Locate the cell with the specified text and output its (X, Y) center coordinate. 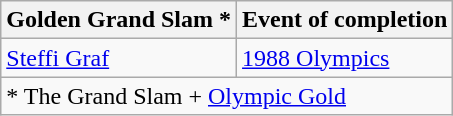
Steffi Graf (119, 58)
* The Grand Slam + Olympic Gold (227, 96)
Golden Grand Slam * (119, 20)
1988 Olympics (345, 58)
Event of completion (345, 20)
